Locate the cell with the specified text and output its (X, Y) center coordinate. 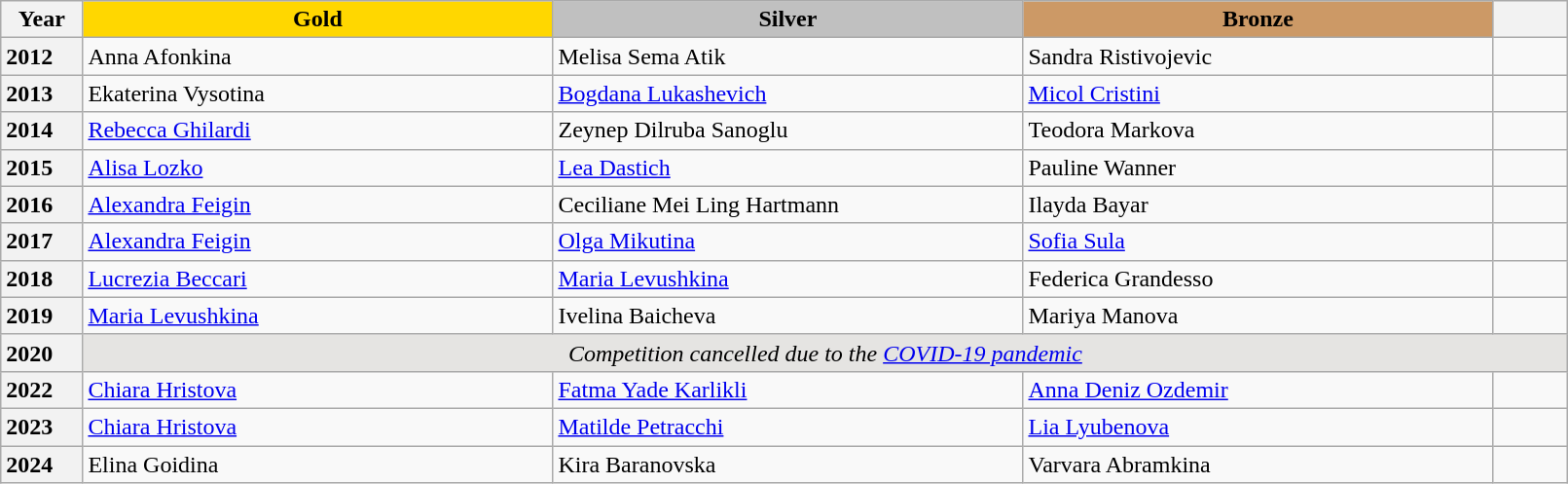
Sandra Ristivojevic (1258, 56)
Anna Afonkina (317, 56)
Lucrezia Beccari (317, 279)
2013 (42, 93)
Fatma Yade Karlikli (788, 390)
2014 (42, 130)
Federica Grandesso (1258, 279)
Matilde Petracchi (788, 427)
Ekaterina Vysotina (317, 93)
2022 (42, 390)
Elina Goidina (317, 465)
Year (42, 19)
Gold (317, 19)
2012 (42, 56)
Rebecca Ghilardi (317, 130)
Silver (788, 19)
2023 (42, 427)
Zeynep Dilruba Sanoglu (788, 130)
Competition cancelled due to the COVID-19 pandemic (825, 353)
Teodora Markova (1258, 130)
Bronze (1258, 19)
Olga Mikutina (788, 242)
2020 (42, 353)
2024 (42, 465)
Alisa Lozko (317, 168)
Sofia Sula (1258, 242)
2016 (42, 205)
Pauline Wanner (1258, 168)
Lea Dastich (788, 168)
Micol Cristini (1258, 93)
Ceciliane Mei Ling Hartmann (788, 205)
Bogdana Lukashevich (788, 93)
Melisa Sema Atik (788, 56)
2019 (42, 316)
Ivelina Baicheva (788, 316)
Anna Deniz Ozdemir (1258, 390)
2015 (42, 168)
Ilayda Bayar (1258, 205)
2018 (42, 279)
Varvara Abramkina (1258, 465)
2017 (42, 242)
Mariya Manova (1258, 316)
Kira Baranovska (788, 465)
Lia Lyubenova (1258, 427)
